Capture the cell that displays the provided text and extract its (x, y) central coordinate. 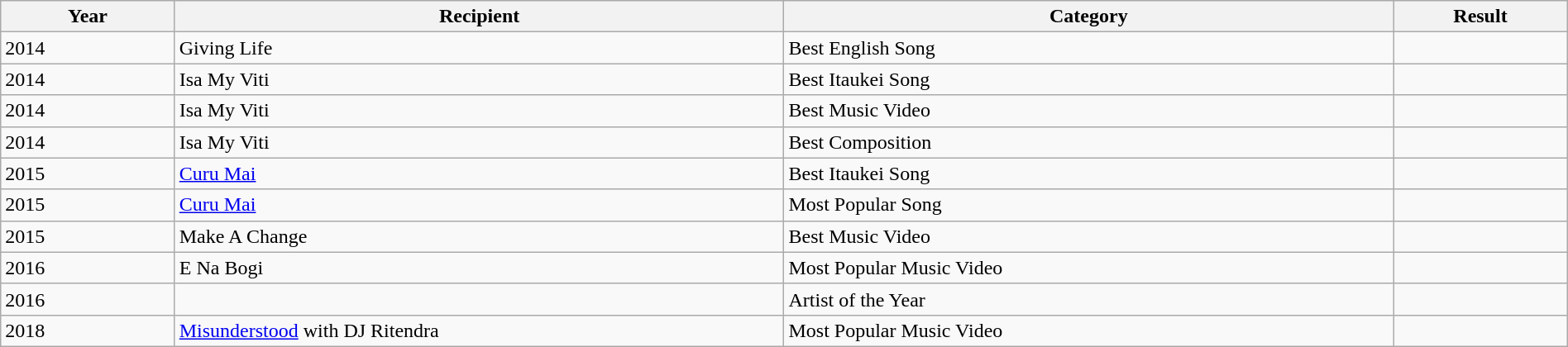
Misunderstood with DJ Ritendra (480, 330)
Giving Life (480, 48)
Category (1088, 17)
E Na Bogi (480, 268)
2018 (88, 330)
Best Composition (1088, 142)
Most Popular Song (1088, 205)
Artist of the Year (1088, 299)
Make A Change (480, 236)
Best English Song (1088, 48)
Recipient (480, 17)
Year (88, 17)
Result (1480, 17)
